Detect which cell encompasses the target text, then output its [X, Y] center coordinate. 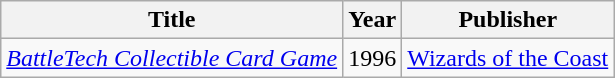
BattleTech Collectible Card Game [172, 58]
Title [172, 20]
Wizards of the Coast [508, 58]
1996 [372, 58]
Publisher [508, 20]
Year [372, 20]
